Pinpoint the cell where the given text exists, returning its (x, y) midpoint coordinate. 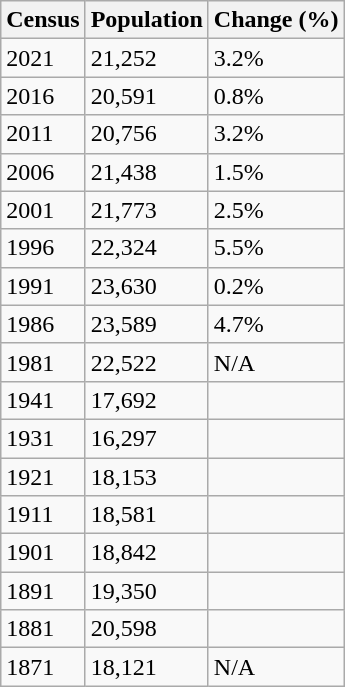
1881 (43, 629)
2006 (43, 172)
21,438 (146, 172)
Population (146, 20)
Census (43, 20)
1.5% (276, 172)
2016 (43, 96)
18,842 (146, 553)
18,121 (146, 667)
2011 (43, 134)
17,692 (146, 400)
1921 (43, 477)
1931 (43, 438)
20,756 (146, 134)
19,350 (146, 591)
1991 (43, 286)
1981 (43, 362)
Change (%) (276, 20)
23,630 (146, 286)
23,589 (146, 324)
0.8% (276, 96)
5.5% (276, 248)
21,773 (146, 210)
22,324 (146, 248)
20,591 (146, 96)
2021 (43, 58)
22,522 (146, 362)
1996 (43, 248)
2001 (43, 210)
20,598 (146, 629)
0.2% (276, 286)
1986 (43, 324)
18,581 (146, 515)
1911 (43, 515)
1901 (43, 553)
4.7% (276, 324)
18,153 (146, 477)
2.5% (276, 210)
1941 (43, 400)
1871 (43, 667)
21,252 (146, 58)
1891 (43, 591)
16,297 (146, 438)
